Detect which cell encompasses the target text, then output its (X, Y) center coordinate. 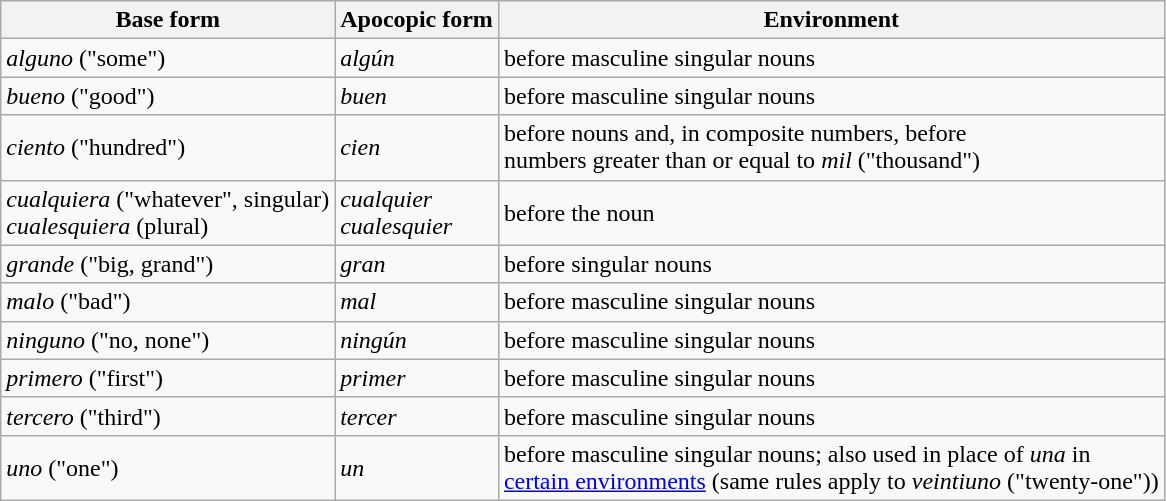
cualquiercualesquier (417, 212)
Base form (168, 20)
Apocopic form (417, 20)
before nouns and, in composite numbers, beforenumbers greater than or equal to mil ("thousand") (831, 148)
before singular nouns (831, 264)
algún (417, 58)
Environment (831, 20)
ciento ("hundred") (168, 148)
ningún (417, 340)
un (417, 468)
uno ("one") (168, 468)
before the noun (831, 212)
gran (417, 264)
primero ("first") (168, 378)
malo ("bad") (168, 302)
grande ("big, grand") (168, 264)
buen (417, 96)
mal (417, 302)
cualquiera ("whatever", singular)cualesquiera (plural) (168, 212)
bueno ("good") (168, 96)
cien (417, 148)
tercero ("third") (168, 416)
before masculine singular nouns; also used in place of una incertain environments (same rules apply to veintiuno ("twenty-one")) (831, 468)
ninguno ("no, none") (168, 340)
alguno ("some") (168, 58)
primer (417, 378)
tercer (417, 416)
